Determine the [X, Y] coordinate at the center of the cell enclosing the given text.  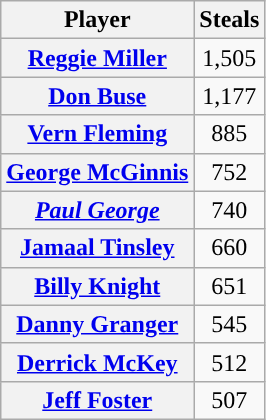
Paul George [98, 210]
1,177 [230, 96]
885 [230, 134]
1,505 [230, 58]
Don Buse [98, 96]
Derrick McKey [98, 362]
Vern Fleming [98, 134]
545 [230, 324]
Reggie Miller [98, 58]
Jamaal Tinsley [98, 248]
Billy Knight [98, 286]
Danny Granger [98, 324]
660 [230, 248]
651 [230, 286]
Player [98, 20]
507 [230, 400]
Jeff Foster [98, 400]
512 [230, 362]
752 [230, 172]
740 [230, 210]
Steals [230, 20]
George McGinnis [98, 172]
